Identify which cell holds the provided text, then report its (X, Y) central coordinate. 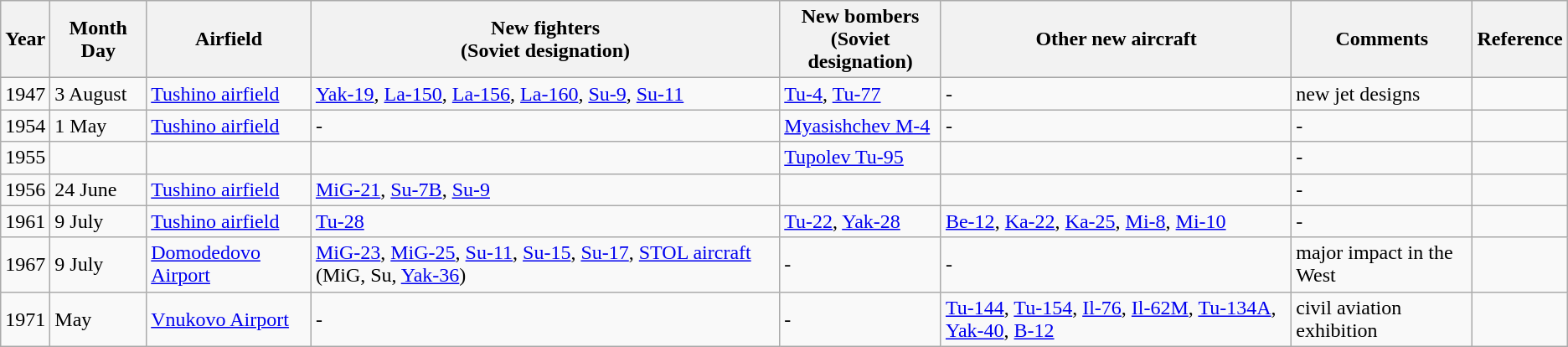
3 August (99, 94)
Tu-28 (544, 221)
New bombers(Soviet designation) (861, 39)
civil aviation exhibition (1382, 319)
1 May (99, 126)
1967 (25, 265)
MiG-23, MiG-25, Su-11, Su-15, Su-17, STOL aircraft (MiG, Su, Yak-36) (544, 265)
Tu-144, Tu-154, Il-76, Il-62M, Tu-134A, Yak-40, B-12 (1116, 319)
Yak-19, La-150, La-156, La-160, Su-9, Su-11 (544, 94)
Reference (1519, 39)
Myasishchev M-4 (861, 126)
24 June (99, 189)
Tu-22, Yak-28 (861, 221)
1971 (25, 319)
Airfield (230, 39)
Be-12, Ka-22, Ka-25, Mi-8, Mi-10 (1116, 221)
Domodedovo Airport (230, 265)
Tu-4, Tu-77 (861, 94)
New fighters(Soviet designation) (544, 39)
1955 (25, 158)
major impact in the West (1382, 265)
Tupolev Tu-95 (861, 158)
1947 (25, 94)
1961 (25, 221)
Month Day (99, 39)
Year (25, 39)
MiG-21, Su-7B, Su-9 (544, 189)
Comments (1382, 39)
May (99, 319)
Vnukovo Airport (230, 319)
1954 (25, 126)
Other new aircraft (1116, 39)
new jet designs (1382, 94)
1956 (25, 189)
